Pinpoint the cell where the given text exists, returning its (X, Y) midpoint coordinate. 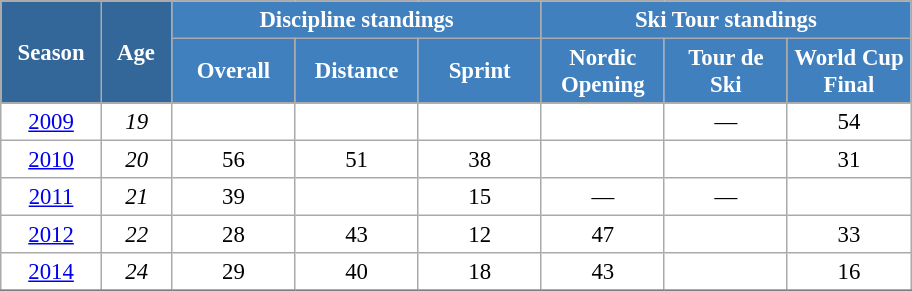
31 (848, 160)
19 (136, 122)
Age (136, 52)
Discipline standings (356, 20)
Tour deSki (726, 72)
2012 (52, 235)
Ski Tour standings (726, 20)
Season (52, 52)
World CupFinal (848, 72)
15 (480, 197)
38 (480, 160)
Overall (234, 72)
20 (136, 160)
NordicOpening (602, 72)
22 (136, 235)
51 (356, 160)
33 (848, 235)
28 (234, 235)
12 (480, 235)
2009 (52, 122)
2010 (52, 160)
47 (602, 235)
43 (356, 235)
56 (234, 160)
21 (136, 197)
54 (848, 122)
39 (234, 197)
2011 (52, 197)
Sprint (480, 72)
Distance (356, 72)
